Capture the cell that displays the provided text and extract its [X, Y] central coordinate. 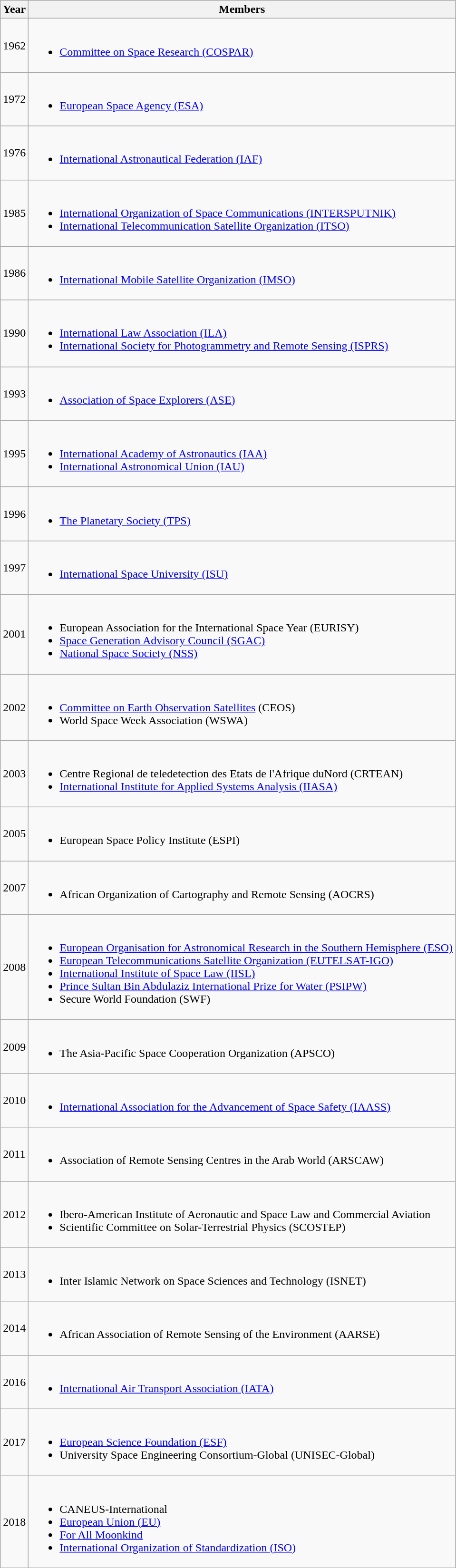
2007 [14, 888]
CANEUS-InternationalEuropean Union (EU)For All MoonkindInternational Organization of Standardization (ISO) [242, 1521]
1997 [14, 568]
2008 [14, 967]
1993 [14, 394]
International Mobile Satellite Organization (IMSO) [242, 273]
1996 [14, 513]
2010 [14, 1100]
African Organization of Cartography and Remote Sensing (AOCRS) [242, 888]
European Association for the International Space Year (EURISY)Space Generation Advisory Council (SGAC)National Space Society (NSS) [242, 634]
Association of Remote Sensing Centres in the Arab World (ARSCAW) [242, 1154]
1976 [14, 153]
Year [14, 10]
International Air Transport Association (IATA) [242, 1382]
2009 [14, 1047]
2012 [14, 1214]
1985 [14, 213]
Ibero-American Institute of Aeronautic and Space Law and Commercial AviationScientific Committee on Solar-Terrestrial Physics (SCOSTEP) [242, 1214]
International Astronautical Federation (IAF) [242, 153]
International Academy of Astronautics (IAA)International Astronomical Union (IAU) [242, 454]
European Science Foundation (ESF)University Space Engineering Consortium-Global (UNISEC-Global) [242, 1442]
2017 [14, 1442]
2002 [14, 707]
African Association of Remote Sensing of the Environment (AARSE) [242, 1328]
International Association for the Advancement of Space Safety (IAASS) [242, 1100]
1962 [14, 46]
International Organization of Space Communications (INTERSPUTNIK)International Telecommunication Satellite Organization (ITSO) [242, 213]
European Space Agency (ESA) [242, 99]
1990 [14, 333]
Inter Islamic Network on Space Sciences and Technology (ISNET) [242, 1274]
The Planetary Society (TPS) [242, 513]
The Asia-Pacific Space Cooperation Organization (APSCO) [242, 1047]
1986 [14, 273]
2018 [14, 1521]
2013 [14, 1274]
Committee on Space Research (COSPAR) [242, 46]
International Space University (ISU) [242, 568]
1972 [14, 99]
Centre Regional de teledetection des Etats de l'Afrique duNord (CRTEAN)International Institute for Applied Systems Analysis (IIASA) [242, 774]
International Law Association (ILA)International Society for Photogrammetry and Remote Sensing (ISPRS) [242, 333]
2016 [14, 1382]
2003 [14, 774]
2001 [14, 634]
Committee on Earth Observation Satellites (CEOS)World Space Week Association (WSWA) [242, 707]
2005 [14, 834]
1995 [14, 454]
European Space Policy Institute (ESPI) [242, 834]
2011 [14, 1154]
2014 [14, 1328]
Members [242, 10]
Association of Space Explorers (ASE) [242, 394]
